From the cell containing the given text, extract its center point as (X, Y) coordinate. 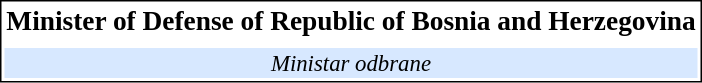
Ministar odbrane (351, 63)
Minister of Defense of Republic of Bosnia and Herzegovina (351, 21)
